Locate the cell with the specified text and output its (X, Y) center coordinate. 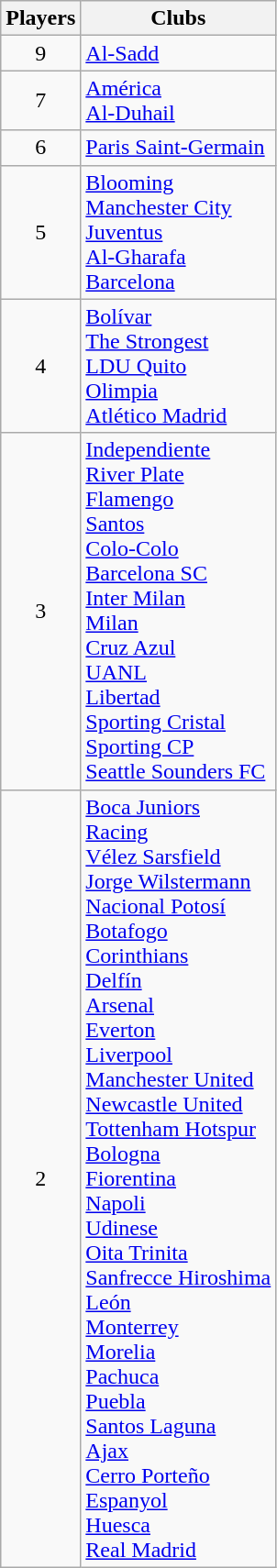
6 (40, 148)
Players (40, 18)
4 (40, 366)
Bolívar The Strongest LDU Quito Olimpia Atlético Madrid (178, 366)
Al-Sadd (178, 53)
3 (40, 611)
América Al-Duhail (178, 101)
Blooming Manchester City Juventus Al-Gharafa Barcelona (178, 232)
9 (40, 53)
Clubs (178, 18)
Paris Saint-Germain (178, 148)
7 (40, 101)
5 (40, 232)
2 (40, 1178)
